Return the (X, Y) coordinate for the center point of the cell that contains the specified text.  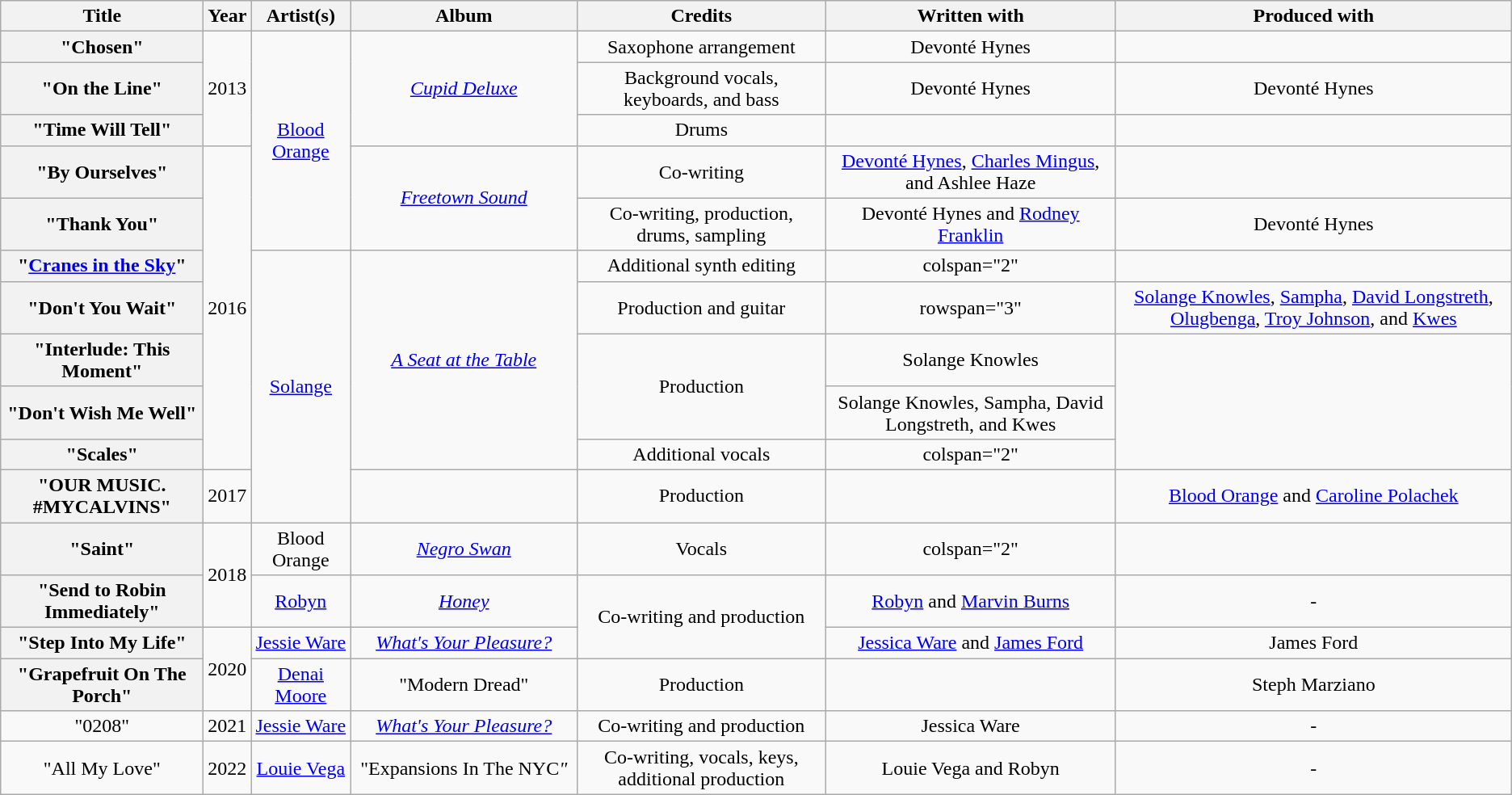
Solange (300, 386)
Cupid Deluxe (464, 89)
Solange Knowles (971, 360)
2017 (228, 496)
Louie Vega (300, 768)
"By Ourselves" (102, 171)
2013 (228, 89)
Background vocals, keyboards, and bass (701, 89)
"Scales" (102, 454)
"Send to Robin Immediately" (102, 601)
"Cranes in the Sky" (102, 266)
"Time Will Tell" (102, 130)
Drums (701, 130)
Co-writing, vocals, keys, additional production (701, 768)
Production and guitar (701, 307)
2020 (228, 669)
Solange Knowles, Sampha, David Longstreth, Olugbenga, Troy Johnson, and Kwes (1313, 307)
Additional vocals (701, 454)
"Chosen" (102, 47)
James Ford (1313, 643)
Denai Moore (300, 685)
"Step Into My Life" (102, 643)
"Don't Wish Me Well" (102, 412)
Artist(s) (300, 16)
Additional synth editing (701, 266)
Blood Orange and Caroline Polachek (1313, 496)
Negro Swan (464, 548)
2018 (228, 574)
2021 (228, 726)
Album (464, 16)
Devonté Hynes and Rodney Franklin (971, 225)
Jessica Ware and James Ford (971, 643)
"On the Line" (102, 89)
Saxophone arrangement (701, 47)
Written with (971, 16)
rowspan="3" (971, 307)
2016 (228, 307)
Freetown Sound (464, 198)
2022 (228, 768)
Year (228, 16)
Title (102, 16)
Produced with (1313, 16)
"Saint" (102, 548)
Louie Vega and Robyn (971, 768)
Steph Marziano (1313, 685)
"Thank You" (102, 225)
Vocals (701, 548)
Credits (701, 16)
A Seat at the Table (464, 360)
"OUR MUSIC. #MYCALVINS" (102, 496)
Jessica Ware (971, 726)
Co-writing, production, drums, sampling (701, 225)
Co-writing (701, 171)
Robyn (300, 601)
"Expansions In The NYC" (464, 768)
Devonté Hynes, Charles Mingus, and Ashlee Haze (971, 171)
"0208" (102, 726)
"Don't You Wait" (102, 307)
"Grapefruit On The Porch" (102, 685)
Solange Knowles, Sampha, David Longstreth, and Kwes (971, 412)
"Modern Dread" (464, 685)
"Interlude: This Moment" (102, 360)
Robyn and Marvin Burns (971, 601)
Honey (464, 601)
"All My Love" (102, 768)
